Identify which cell holds the provided text, then report its (X, Y) central coordinate. 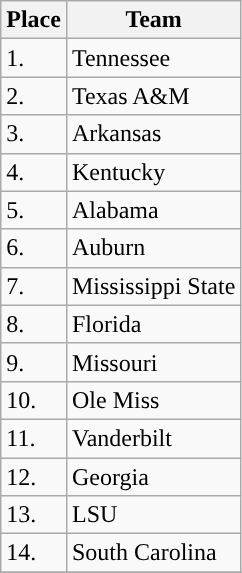
Mississippi State (153, 286)
8. (34, 324)
Missouri (153, 362)
11. (34, 438)
Alabama (153, 210)
Arkansas (153, 134)
9. (34, 362)
5. (34, 210)
Vanderbilt (153, 438)
13. (34, 515)
Texas A&M (153, 96)
10. (34, 400)
14. (34, 553)
Tennessee (153, 58)
7. (34, 286)
Ole Miss (153, 400)
South Carolina (153, 553)
LSU (153, 515)
Kentucky (153, 172)
Auburn (153, 248)
6. (34, 248)
12. (34, 477)
Place (34, 20)
2. (34, 96)
1. (34, 58)
3. (34, 134)
Florida (153, 324)
Georgia (153, 477)
4. (34, 172)
Team (153, 20)
